Provide the (x, y) coordinate of the cell's center where the given text is located.  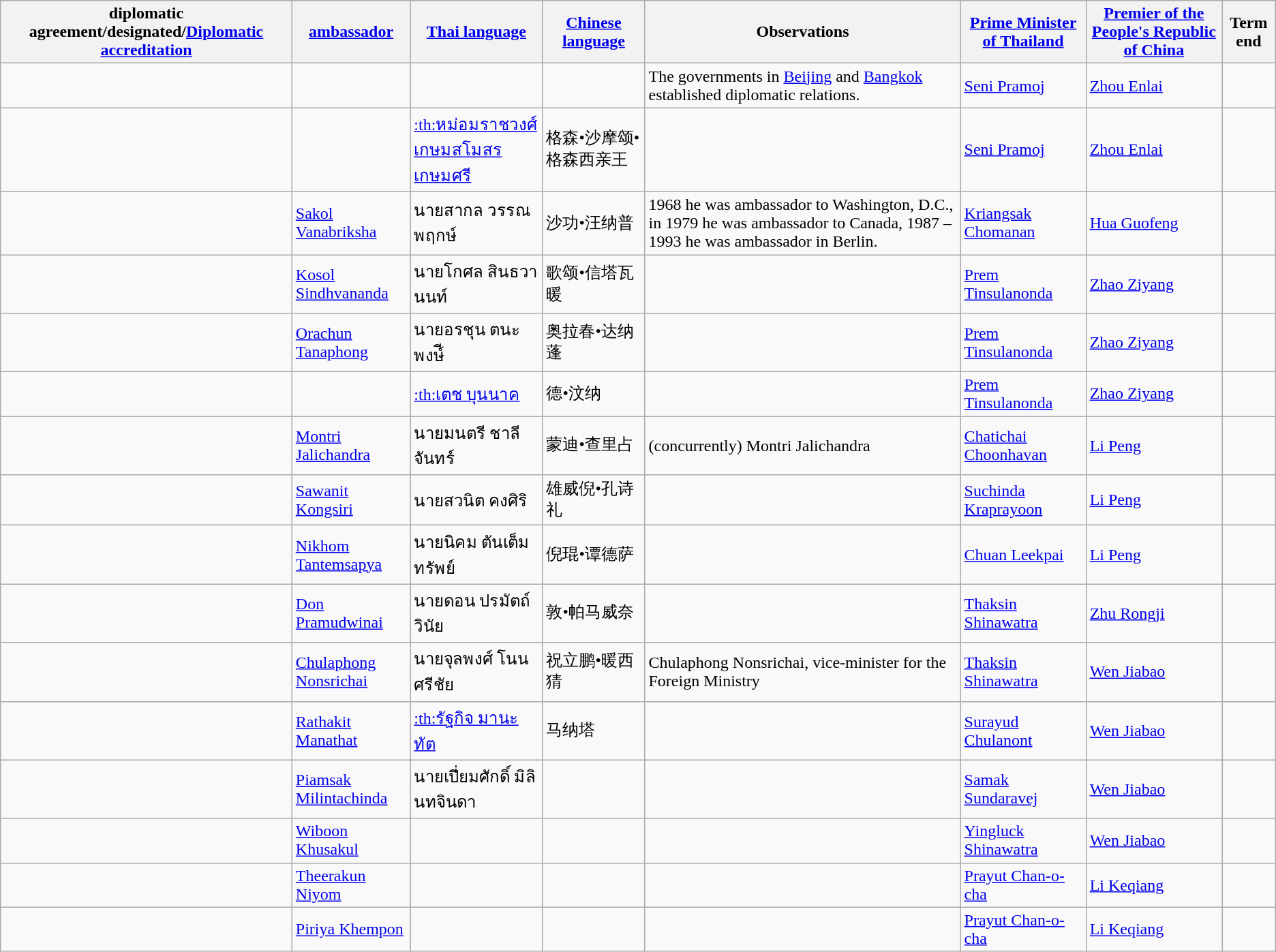
:th:หม่อมราชวงศ์เกษมสโมสร เกษมศรี (476, 150)
格森•沙摩颂•格森西亲王 (594, 150)
Wiboon Khusakul (350, 841)
นายสวนิต คงศิริ (476, 500)
Theerakun Niyom (350, 885)
沙功•汪纳普 (594, 223)
Piriya Khempon (350, 930)
Kriangsak Chomanan (1023, 223)
Surayud Chulanont (1023, 731)
Thai language (476, 32)
Observations (803, 32)
Piamsak Milintachinda (350, 789)
นายนิคม ตันเต็มทรัพย์ (476, 555)
德•汶纳 (594, 394)
Nikhom Tantemsapya (350, 555)
Term end (1249, 32)
นายดอน ปรมัตถ์วินัย (476, 613)
:th:รัฐกิจ มานะทัต (476, 731)
Premier of the People's Republic of China (1154, 32)
Montri Jalichandra (350, 446)
奥拉春•达纳蓬 (594, 343)
Hua Guofeng (1154, 223)
นายเปี่ยมศักดิ์ มิลินทจินดา (476, 789)
1968 he was ambassador to Washington, D.C., in 1979 he was ambassador to Canada, 1987 – 1993 he was ambassador in Berlin. (803, 223)
:th:เตช บุนนาค (476, 394)
雄威倪•孔诗礼 (594, 500)
Sakol Vanabriksha (350, 223)
敦•帕马威奈 (594, 613)
Chatichai Choonhavan (1023, 446)
蒙迪•查里占 (594, 446)
Yingluck Shinawatra (1023, 841)
diplomatic agreement/designated/Diplomatic accreditation (147, 32)
Chulaphong Nonsrichai (350, 672)
Chuan Leekpai (1023, 555)
祝立鹏•暖西猜 (594, 672)
Suchinda Kraprayoon (1023, 500)
นายอรชุน ตนะพงษ์ี (476, 343)
The governments in Beijing and Bangkok established diplomatic relations. (803, 86)
(concurrently) Montri Jalichandra (803, 446)
นายสากล วรรณพฤกษ์ (476, 223)
Samak Sundaravej (1023, 789)
Orachun Tanaphong (350, 343)
歌颂•信塔瓦暖 (594, 284)
นายมนตรี ชาลีจันทร์ (476, 446)
Kosol Sindhvananda (350, 284)
马纳塔 (594, 731)
倪琨•谭德萨 (594, 555)
ambassador (350, 32)
Zhu Rongji (1154, 613)
Rathakit Manathat (350, 731)
นายโกศล สินธวานนท์ (476, 284)
Prime Minister of Thailand (1023, 32)
นายจุลพงศ์ โนนศรีชัย (476, 672)
Don Pramudwinai (350, 613)
Chulaphong Nonsrichai, vice-minister for the Foreign Ministry (803, 672)
Chinese language (594, 32)
Sawanit Kongsiri (350, 500)
